For the text-containing cell, return its midpoint in [x, y] coordinate format. 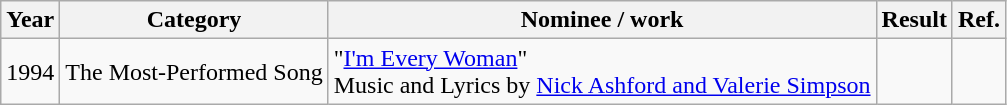
1994 [30, 72]
"I'm Every Woman" Music and Lyrics by Nick Ashford and Valerie Simpson [602, 72]
Category [194, 20]
Result [914, 20]
Year [30, 20]
The Most-Performed Song [194, 72]
Ref. [978, 20]
Nominee / work [602, 20]
